Identify which cell holds the provided text, then report its (X, Y) central coordinate. 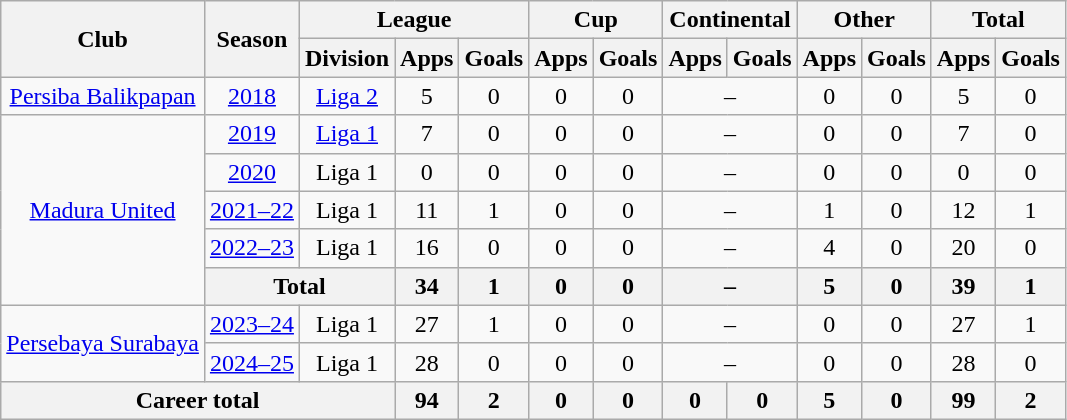
2018 (252, 96)
2024–25 (252, 362)
2019 (252, 134)
39 (963, 286)
Cup (596, 20)
99 (963, 400)
Persiba Balikpapan (103, 96)
2023–24 (252, 324)
2021–22 (252, 210)
12 (963, 210)
2020 (252, 172)
Liga 2 (346, 96)
Season (252, 39)
20 (963, 248)
League (414, 20)
94 (427, 400)
Continental (730, 20)
Division (346, 58)
34 (427, 286)
16 (427, 248)
Madura United (103, 210)
4 (829, 248)
Club (103, 39)
2022–23 (252, 248)
Persebaya Surabaya (103, 343)
11 (427, 210)
Career total (198, 400)
Other (864, 20)
